Detect which cell encompasses the target text, then output its (X, Y) center coordinate. 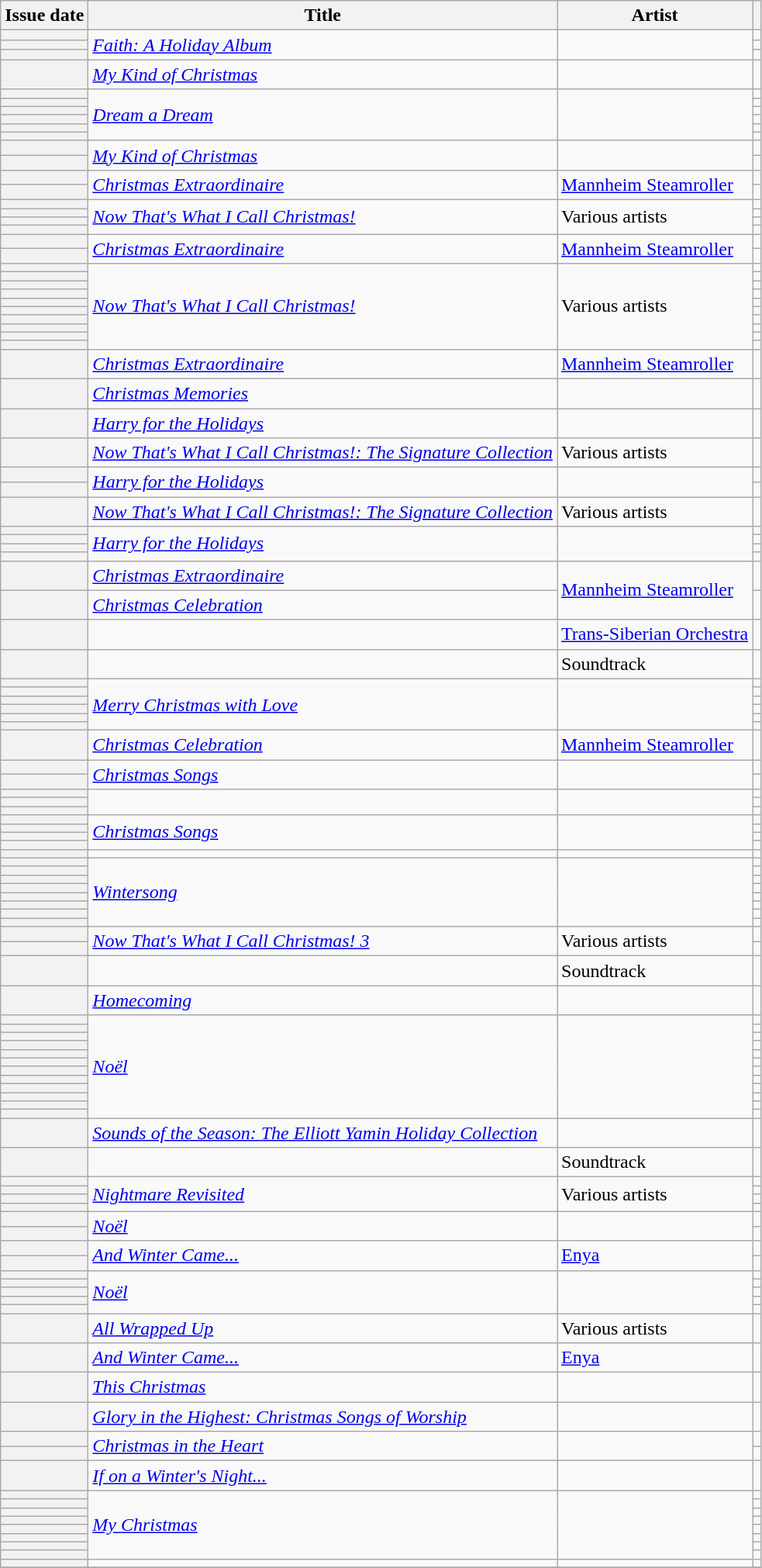
Homecoming (322, 1000)
Wintersong (322, 892)
Faith: A Holiday Album (322, 45)
Sounds of the Season: The Elliott Yamin Holiday Collection (322, 1133)
Christmas in the Heart (322, 1446)
Artist (654, 16)
Now That's What I Call Christmas! 3 (322, 941)
Nightmare Revisited (322, 1194)
This Christmas (322, 1387)
Issue date (45, 16)
Dream a Dream (322, 115)
Title (322, 16)
Merry Christmas with Love (322, 704)
If on a Winter's Night... (322, 1476)
Glory in the Highest: Christmas Songs of Worship (322, 1417)
Trans-Siberian Orchestra (654, 634)
All Wrapped Up (322, 1328)
Christmas Memories (322, 393)
My Christmas (322, 1525)
